From the cell containing the given text, extract its center point as (X, Y) coordinate. 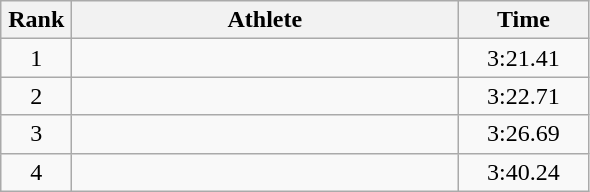
Time (524, 20)
3:26.69 (524, 134)
3:40.24 (524, 172)
2 (36, 96)
3:21.41 (524, 58)
1 (36, 58)
3 (36, 134)
Rank (36, 20)
Athlete (265, 20)
4 (36, 172)
3:22.71 (524, 96)
